Capture the cell that displays the provided text and extract its (x, y) central coordinate. 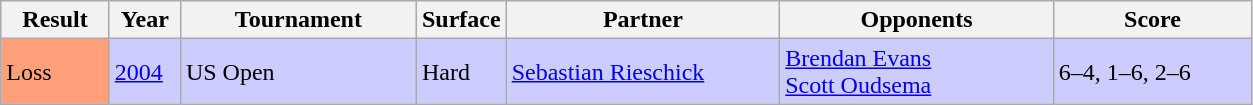
Tournament (298, 20)
Sebastian Rieschick (643, 72)
Hard (461, 72)
Result (56, 20)
Year (144, 20)
Score (1152, 20)
Opponents (917, 20)
Loss (56, 72)
US Open (298, 72)
Brendan Evans Scott Oudsema (917, 72)
Partner (643, 20)
Surface (461, 20)
6–4, 1–6, 2–6 (1152, 72)
2004 (144, 72)
